Detect which cell encompasses the target text, then output its [X, Y] center coordinate. 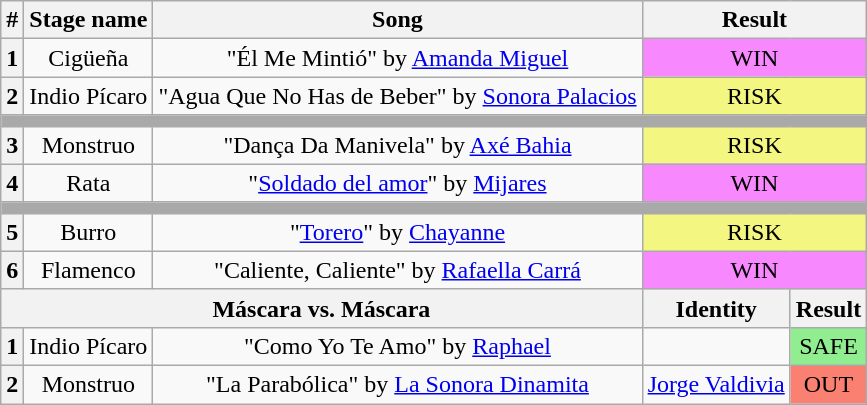
Stage name [88, 20]
"Como Yo Te Amo" by Raphael [398, 346]
"La Parabólica" by La Sonora Dinamita [398, 384]
Máscara vs. Máscara [322, 308]
Cigüeña [88, 58]
# [12, 20]
OUT [828, 384]
"Torero" by Chayanne [398, 232]
"Caliente, Caliente" by Rafaella Carrá [398, 270]
Burro [88, 232]
Identity [716, 308]
5 [12, 232]
Flamenco [88, 270]
6 [12, 270]
Song [398, 20]
3 [12, 145]
Jorge Valdivia [716, 384]
SAFE [828, 346]
"Soldado del amor" by Mijares [398, 183]
"Él Me Mintió" by Amanda Miguel [398, 58]
4 [12, 183]
"Dança Da Manivela" by Axé Bahia [398, 145]
Rata [88, 183]
"Agua Que No Has de Beber" by Sonora Palacios [398, 96]
